Output the [X, Y] coordinate of the center of the cell containing the given text.  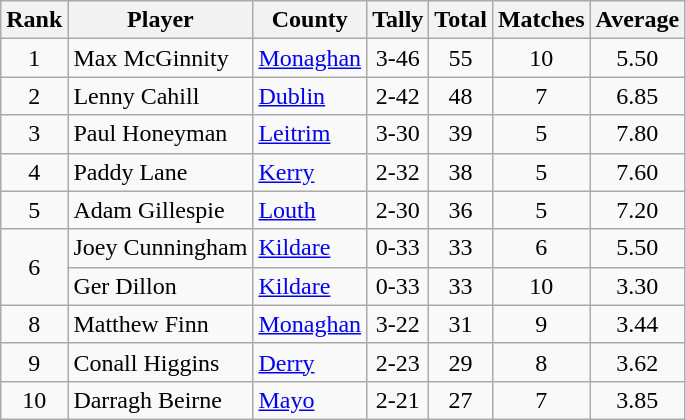
2-42 [398, 96]
2-30 [398, 210]
2-32 [398, 172]
Kerry [310, 172]
55 [461, 58]
County [310, 20]
Paul Honeyman [160, 134]
3.30 [638, 286]
Joey Cunningham [160, 248]
2 [34, 96]
29 [461, 362]
Derry [310, 362]
Dublin [310, 96]
7.60 [638, 172]
Louth [310, 210]
Paddy Lane [160, 172]
38 [461, 172]
3-22 [398, 324]
6.85 [638, 96]
Mayo [310, 400]
3 [34, 134]
Max McGinnity [160, 58]
Tally [398, 20]
3-46 [398, 58]
1 [34, 58]
Ger Dillon [160, 286]
27 [461, 400]
48 [461, 96]
2-23 [398, 362]
Lenny Cahill [160, 96]
Leitrim [310, 134]
4 [34, 172]
3-30 [398, 134]
Matches [541, 20]
Conall Higgins [160, 362]
31 [461, 324]
3.44 [638, 324]
3.62 [638, 362]
39 [461, 134]
7.80 [638, 134]
Darragh Beirne [160, 400]
3.85 [638, 400]
Player [160, 20]
36 [461, 210]
2-21 [398, 400]
7.20 [638, 210]
Matthew Finn [160, 324]
Adam Gillespie [160, 210]
Total [461, 20]
Average [638, 20]
Rank [34, 20]
